From the cell containing the given text, extract its center point as [X, Y] coordinate. 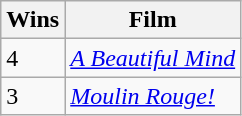
A Beautiful Mind [153, 58]
4 [33, 58]
Film [153, 20]
3 [33, 96]
Wins [33, 20]
Moulin Rouge! [153, 96]
